Find where the given text appears and provide that cell's center as (x, y) coordinate. 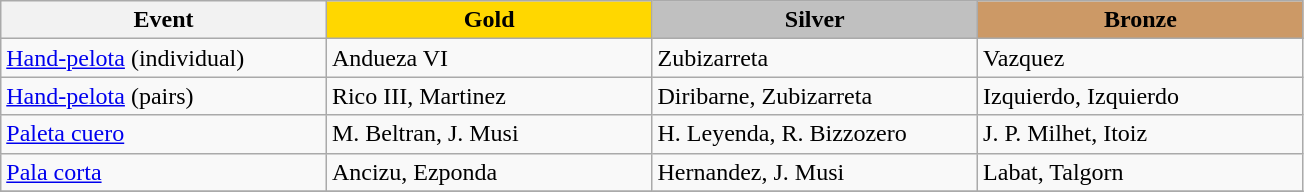
Labat, Talgorn (1141, 172)
Bronze (1141, 20)
Izquierdo, Izquierdo (1141, 96)
J. P. Milhet, Itoiz (1141, 134)
Hernandez, J. Musi (815, 172)
Event (164, 20)
Paleta cuero (164, 134)
Gold (489, 20)
H. Leyenda, R. Bizzozero (815, 134)
Ancizu, Ezponda (489, 172)
Silver (815, 20)
Zubizarreta (815, 58)
Andueza VI (489, 58)
Hand-pelota (pairs) (164, 96)
Hand-pelota (individual) (164, 58)
M. Beltran, J. Musi (489, 134)
Diribarne, Zubizarreta (815, 96)
Pala corta (164, 172)
Vazquez (1141, 58)
Rico III, Martinez (489, 96)
